Search for the cell housing the specified text and yield its (x, y) center coordinate. 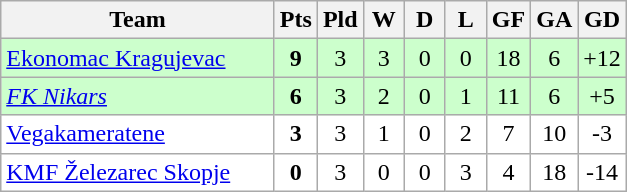
Vegakameratene (138, 134)
10 (554, 134)
FK Nikars (138, 96)
11 (508, 96)
GA (554, 20)
+12 (602, 58)
KMF Železarec Skopje (138, 172)
Ekonomac Kragujevac (138, 58)
GF (508, 20)
7 (508, 134)
Pts (296, 20)
Team (138, 20)
D (424, 20)
4 (508, 172)
L (466, 20)
W (384, 20)
-3 (602, 134)
9 (296, 58)
-14 (602, 172)
GD (602, 20)
+5 (602, 96)
Pld (340, 20)
